Return [X, Y] of the center of cell containing provided text 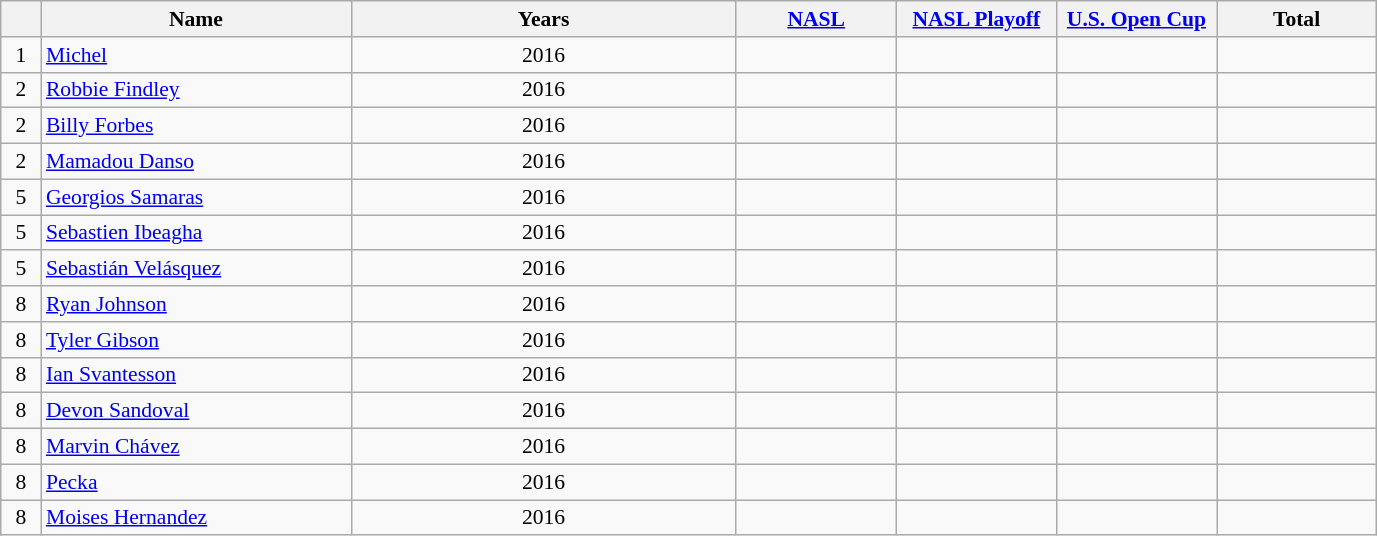
Mamadou Danso [196, 162]
Ryan Johnson [196, 304]
Georgios Samaras [196, 197]
Ian Svantesson [196, 375]
1 [21, 55]
Sebastien Ibeagha [196, 233]
Robbie Findley [196, 90]
NASL [816, 19]
Moises Hernandez [196, 518]
U.S. Open Cup [1136, 19]
Devon Sandoval [196, 411]
Sebastián Velásquez [196, 269]
Tyler Gibson [196, 340]
NASL Playoff [976, 19]
Michel [196, 55]
Total [1296, 19]
Marvin Chávez [196, 447]
Pecka [196, 482]
Name [196, 19]
Years [544, 19]
Billy Forbes [196, 126]
